Return [x, y] of the center of cell containing provided text 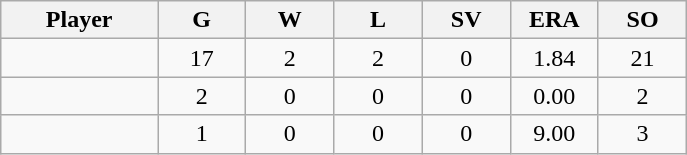
L [378, 20]
9.00 [554, 134]
W [290, 20]
SV [466, 20]
SO [642, 20]
1 [202, 134]
ERA [554, 20]
0.00 [554, 96]
G [202, 20]
1.84 [554, 58]
21 [642, 58]
3 [642, 134]
Player [80, 20]
17 [202, 58]
